Find where the given text appears and provide that cell's center as [X, Y] coordinate. 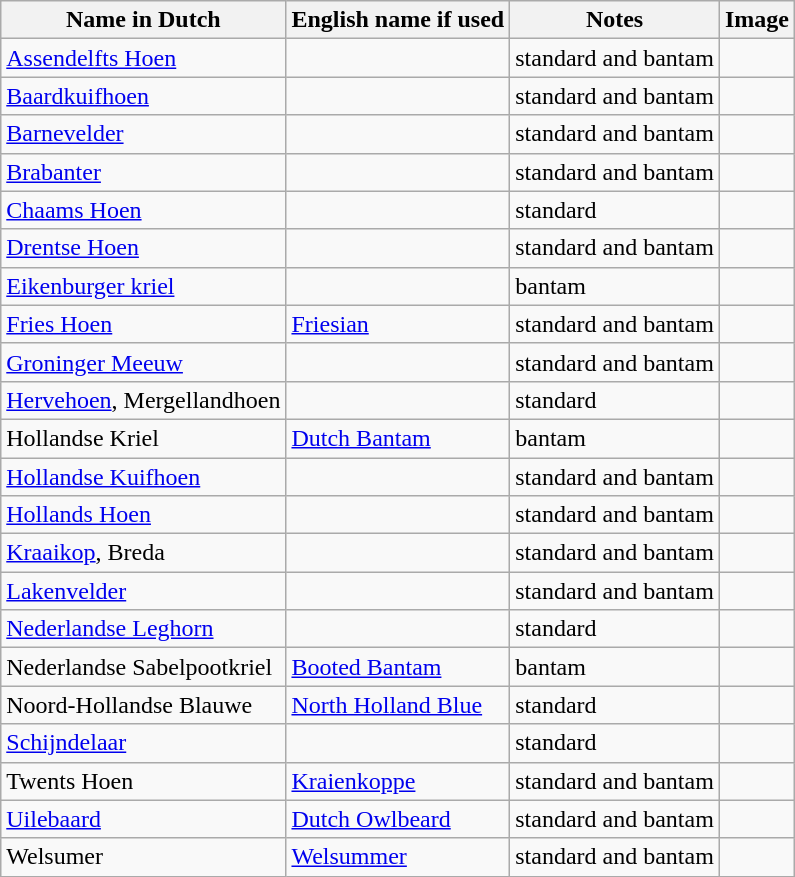
Uilebaard [144, 819]
Fries Hoen [144, 324]
Nederlandse Leghorn [144, 629]
Welsumer [144, 857]
Kraaikop, Breda [144, 553]
Kraienkoppe [398, 781]
Notes [615, 20]
Friesian [398, 324]
Noord-Hollandse Blauwe [144, 705]
Eikenburger kriel [144, 286]
Barnevelder [144, 134]
Hervehoen, Mergellandhoen [144, 400]
Chaams Hoen [144, 210]
Brabanter [144, 172]
Welsummer [398, 857]
Assendelfts Hoen [144, 58]
Hollandse Kriel [144, 438]
Dutch Owlbeard [398, 819]
Schijndelaar [144, 743]
Booted Bantam [398, 667]
Drentse Hoen [144, 248]
Hollandse Kuifhoen [144, 477]
Dutch Bantam [398, 438]
Baardkuifhoen [144, 96]
Twents Hoen [144, 781]
Image [756, 20]
Name in Dutch [144, 20]
Groninger Meeuw [144, 362]
Nederlandse Sabelpootkriel [144, 667]
Hollands Hoen [144, 515]
English name if used [398, 20]
Lakenvelder [144, 591]
North Holland Blue [398, 705]
